Return [X, Y] of the center of cell containing provided text 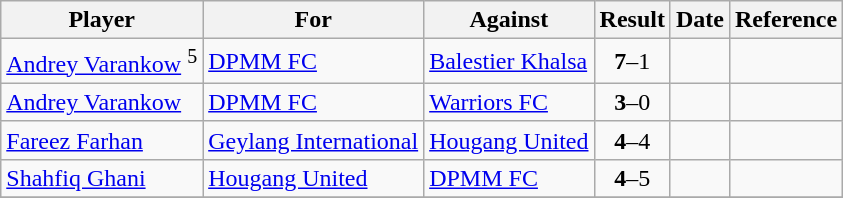
4–5 [632, 178]
Andrey Varankow 5 [102, 62]
For [314, 20]
Fareez Farhan [102, 140]
Balestier Khalsa [509, 62]
Reference [786, 20]
Shahfiq Ghani [102, 178]
Warriors FC [509, 102]
Date [700, 20]
Result [632, 20]
3–0 [632, 102]
Against [509, 20]
Geylang International [314, 140]
Andrey Varankow [102, 102]
7–1 [632, 62]
4–4 [632, 140]
Player [102, 20]
